Output the [X, Y] coordinate of the center of the cell containing the given text.  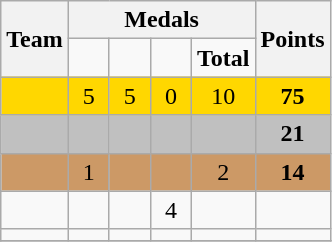
75 [292, 96]
0 [170, 96]
10 [223, 96]
Points [292, 39]
Team [35, 39]
14 [292, 172]
2 [223, 172]
Total [223, 58]
21 [292, 134]
1 [88, 172]
Medals [162, 20]
4 [170, 210]
